Extract the (x, y) coordinate from the center of the cell holding the provided text.  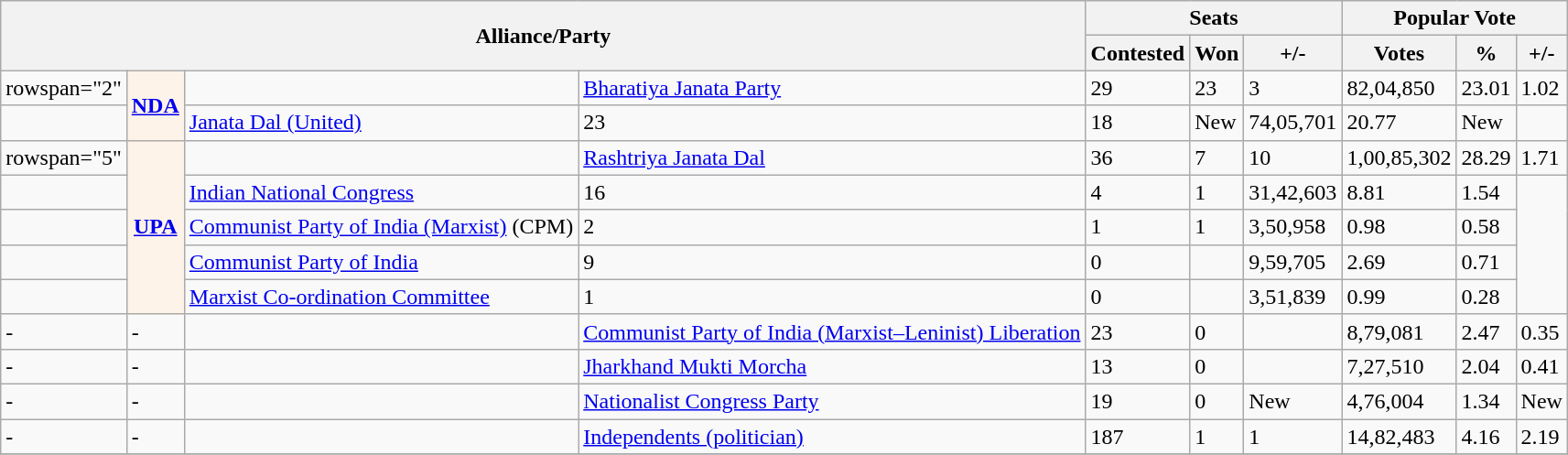
0.71 (1487, 262)
Rashtriya Janata Dal (832, 157)
18 (1138, 123)
20.77 (1399, 123)
31,42,603 (1292, 192)
NDA (156, 105)
4 (1138, 192)
Jharkhand Mukti Morcha (832, 366)
74,05,701 (1292, 123)
1,00,85,302 (1399, 157)
187 (1138, 437)
% (1487, 53)
3 (1292, 88)
0.28 (1487, 297)
Communist Party of India (Marxist) (CPM) (381, 227)
1.71 (1541, 157)
Marxist Co-ordination Committee (381, 297)
1.34 (1487, 401)
0.35 (1541, 331)
UPA (156, 227)
0.58 (1487, 227)
4,76,004 (1399, 401)
Independents (politician) (832, 437)
rowspan="2" (64, 88)
28.29 (1487, 157)
Nationalist Congress Party (832, 401)
0.99 (1399, 297)
14,82,483 (1399, 437)
Votes (1399, 53)
Seats (1214, 18)
Communist Party of India (381, 262)
Communist Party of India (Marxist–Leninist) Liberation (832, 331)
7 (1217, 157)
2.69 (1399, 262)
2.04 (1487, 366)
7,27,510 (1399, 366)
1.02 (1541, 88)
10 (1292, 157)
8.81 (1399, 192)
9 (832, 262)
Bharatiya Janata Party (832, 88)
0.98 (1399, 227)
82,04,850 (1399, 88)
2.19 (1541, 437)
8,79,081 (1399, 331)
1.54 (1487, 192)
Indian National Congress (381, 192)
4.16 (1487, 437)
36 (1138, 157)
19 (1138, 401)
0.41 (1541, 366)
13 (1138, 366)
Won (1217, 53)
23.01 (1487, 88)
rowspan="5" (64, 157)
3,51,839 (1292, 297)
Contested (1138, 53)
Alliance/Party (544, 36)
3,50,958 (1292, 227)
2.47 (1487, 331)
Janata Dal (United) (381, 123)
29 (1138, 88)
9,59,705 (1292, 262)
2 (832, 227)
Popular Vote (1455, 18)
16 (832, 192)
